Identify which cell holds the provided text, then report its (X, Y) central coordinate. 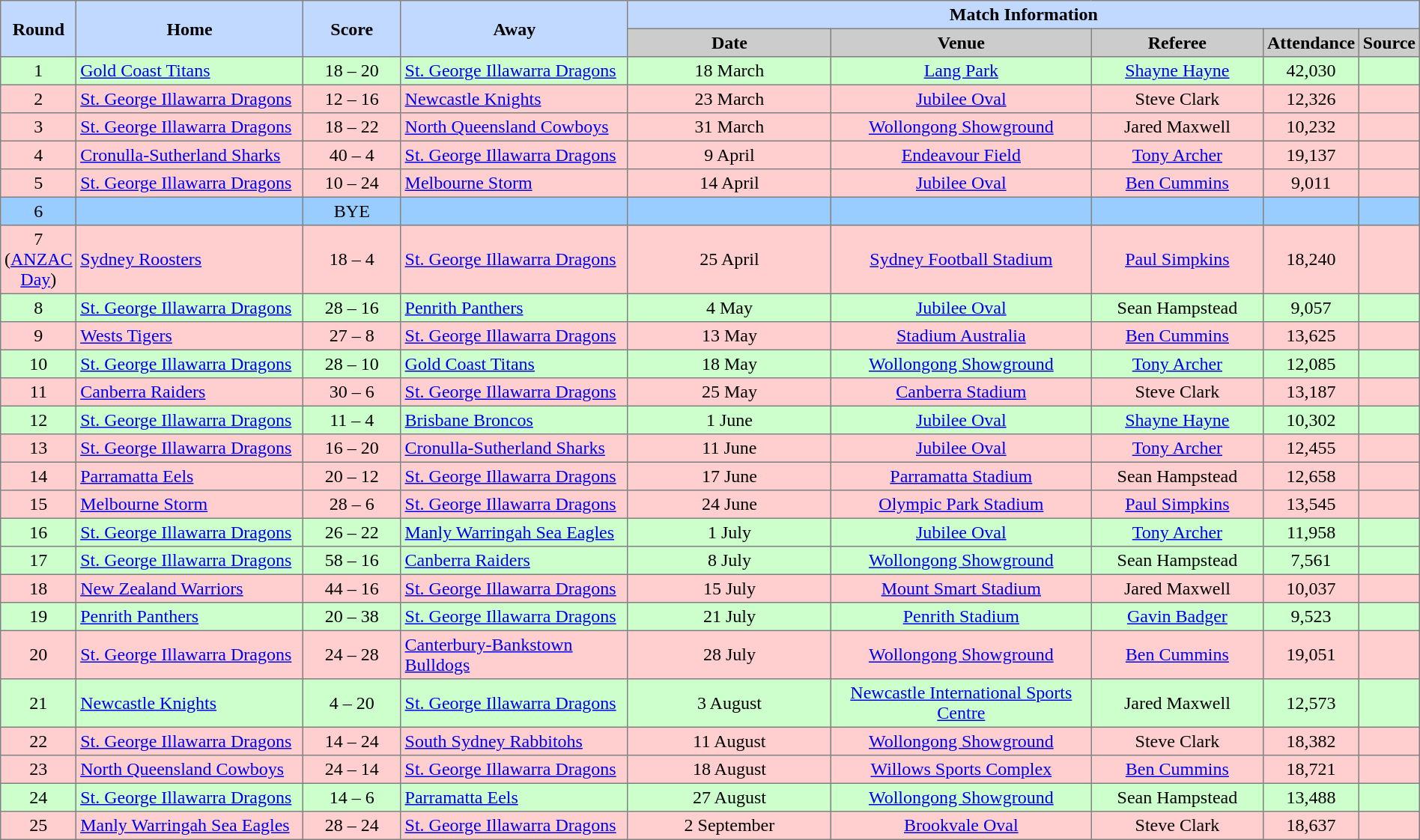
24 (39, 797)
25 (39, 826)
23 (39, 770)
Away (514, 28)
17 (39, 561)
12 (39, 420)
27 August (729, 797)
13 (39, 448)
1 (39, 71)
12,326 (1311, 99)
7,561 (1311, 561)
13,625 (1311, 336)
9 April (729, 155)
22 (39, 741)
28 – 16 (352, 308)
BYE (352, 211)
28 July (729, 654)
Canterbury-Bankstown Bulldogs (514, 654)
21 (39, 703)
Date (729, 43)
15 July (729, 588)
20 – 12 (352, 476)
42,030 (1311, 71)
14 April (729, 183)
Newcastle International Sports Centre (961, 703)
Canberra Stadium (961, 392)
Gavin Badger (1177, 617)
44 – 16 (352, 588)
31 March (729, 127)
30 – 6 (352, 392)
Referee (1177, 43)
28 – 24 (352, 826)
7 (ANZAC Day) (39, 260)
4 – 20 (352, 703)
18 March (729, 71)
24 – 28 (352, 654)
18 – 22 (352, 127)
10 – 24 (352, 183)
4 May (729, 308)
13,488 (1311, 797)
19,051 (1311, 654)
13,545 (1311, 505)
New Zealand Warriors (189, 588)
10,232 (1311, 127)
23 March (729, 99)
11 (39, 392)
Brookvale Oval (961, 826)
8 July (729, 561)
Sydney Football Stadium (961, 260)
15 (39, 505)
9 (39, 336)
19 (39, 617)
9,011 (1311, 183)
Penrith Stadium (961, 617)
18,240 (1311, 260)
12 – 16 (352, 99)
Mount Smart Stadium (961, 588)
3 (39, 127)
9,523 (1311, 617)
8 (39, 308)
Source (1390, 43)
6 (39, 211)
25 April (729, 260)
9,057 (1311, 308)
12,455 (1311, 448)
1 July (729, 532)
11,958 (1311, 532)
2 (39, 99)
24 June (729, 505)
18,382 (1311, 741)
16 (39, 532)
Match Information (1023, 15)
Wests Tigers (189, 336)
18 May (729, 364)
13,187 (1311, 392)
12,658 (1311, 476)
Score (352, 28)
11 – 4 (352, 420)
Stadium Australia (961, 336)
28 – 10 (352, 364)
12,085 (1311, 364)
13 May (729, 336)
10 (39, 364)
58 – 16 (352, 561)
12,573 (1311, 703)
24 – 14 (352, 770)
14 (39, 476)
Willows Sports Complex (961, 770)
Parramatta Stadium (961, 476)
Venue (961, 43)
Lang Park (961, 71)
14 – 24 (352, 741)
3 August (729, 703)
4 (39, 155)
25 May (729, 392)
18 – 20 (352, 71)
17 June (729, 476)
Brisbane Broncos (514, 420)
16 – 20 (352, 448)
18 – 4 (352, 260)
Attendance (1311, 43)
26 – 22 (352, 532)
18,637 (1311, 826)
28 – 6 (352, 505)
Sydney Roosters (189, 260)
18,721 (1311, 770)
10,302 (1311, 420)
21 July (729, 617)
18 (39, 588)
14 – 6 (352, 797)
11 August (729, 741)
5 (39, 183)
Round (39, 28)
Endeavour Field (961, 155)
20 – 38 (352, 617)
11 June (729, 448)
South Sydney Rabbitohs (514, 741)
19,137 (1311, 155)
18 August (729, 770)
20 (39, 654)
Home (189, 28)
Olympic Park Stadium (961, 505)
1 June (729, 420)
27 – 8 (352, 336)
2 September (729, 826)
40 – 4 (352, 155)
10,037 (1311, 588)
